Return the [x, y] coordinate for the center point of the cell that contains the specified text.  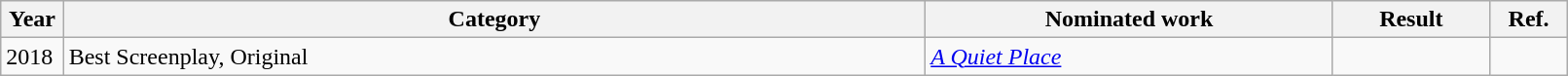
2018 [32, 57]
Nominated work [1129, 19]
Ref. [1528, 19]
Result [1411, 19]
Best Screenplay, Original [494, 57]
Category [494, 19]
Year [32, 19]
A Quiet Place [1129, 57]
